Locate the cell with the specified text and output its [X, Y] center coordinate. 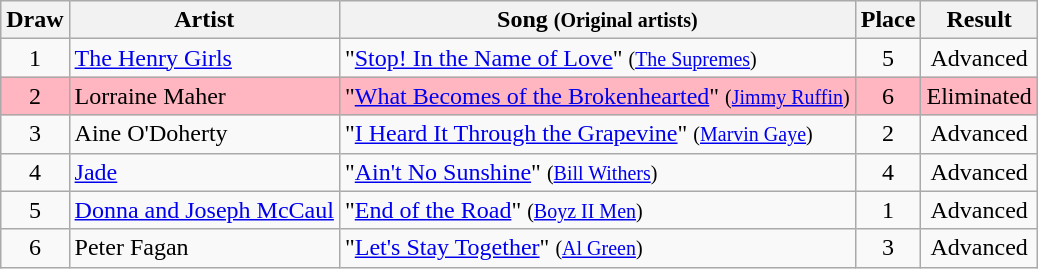
Result [979, 20]
Aine O'Doherty [204, 134]
Jade [204, 172]
"Ain't No Sunshine" (Bill Withers) [597, 172]
Artist [204, 20]
"What Becomes of the Brokenhearted" (Jimmy Ruffin) [597, 96]
"End of the Road" (Boyz II Men) [597, 210]
"Stop! In the Name of Love" (The Supremes) [597, 58]
"Let's Stay Together" (Al Green) [597, 248]
Lorraine Maher [204, 96]
Eliminated [979, 96]
Peter Fagan [204, 248]
Song (Original artists) [597, 20]
The Henry Girls [204, 58]
Donna and Joseph McCaul [204, 210]
Draw [35, 20]
Place [888, 20]
"I Heard It Through the Grapevine" (Marvin Gaye) [597, 134]
